For the text-containing cell, return its midpoint in [x, y] coordinate format. 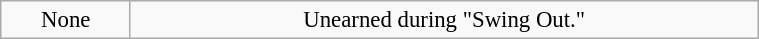
None [66, 20]
Unearned during "Swing Out." [444, 20]
